Identify which cell holds the provided text, then report its [X, Y] central coordinate. 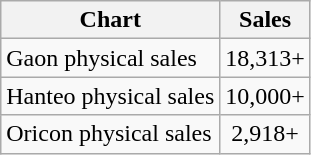
Oricon physical sales [110, 134]
Gaon physical sales [110, 58]
Sales [266, 20]
18,313+ [266, 58]
Hanteo physical sales [110, 96]
2,918+ [266, 134]
10,000+ [266, 96]
Chart [110, 20]
